Pinpoint the cell where the given text exists, returning its [X, Y] midpoint coordinate. 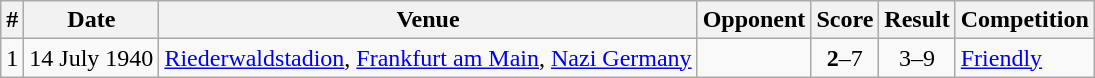
Opponent [754, 20]
Date [92, 20]
14 July 1940 [92, 58]
2–7 [845, 58]
3–9 [917, 58]
Venue [428, 20]
Result [917, 20]
1 [12, 58]
Riederwaldstadion, Frankfurt am Main, Nazi Germany [428, 58]
# [12, 20]
Score [845, 20]
Competition [1024, 20]
Friendly [1024, 58]
